Determine the [x, y] coordinate at the center of the cell enclosing the given text.  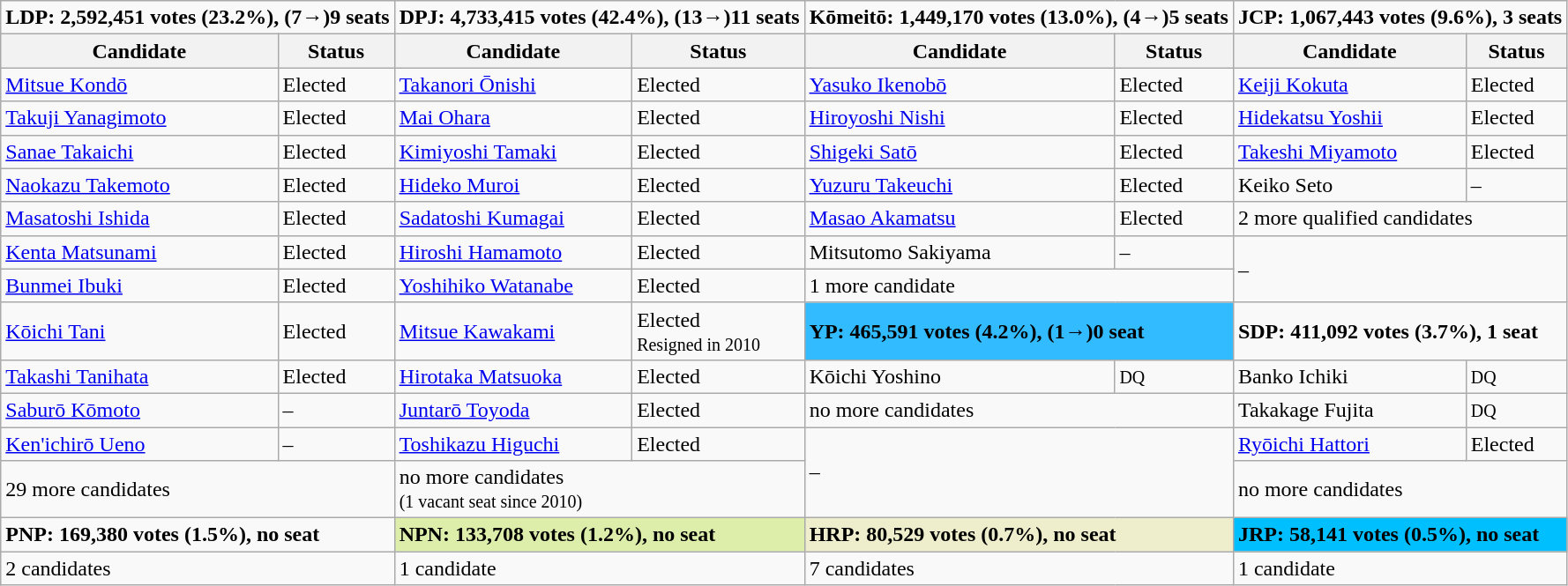
Hirotaka Matsuoka [513, 376]
Sadatoshi Kumagai [513, 219]
HRP: 80,529 votes (0.7%), no seat [1019, 535]
Ken'ichirō Ueno [139, 443]
Takakage Fujita [1349, 410]
Juntarō Toyoda [513, 410]
7 candidates [1019, 568]
Masatoshi Ishida [139, 219]
Kōichi Yoshino [959, 376]
Takanori Ōnishi [513, 85]
Banko Ichiki [1349, 376]
Mitsue Kawakami [513, 331]
Mitsue Kondō [139, 85]
1 more candidate [1019, 286]
Keiko Seto [1349, 185]
NPN: 133,708 votes (1.2%), no seat [600, 535]
Yasuko Ikenobō [959, 85]
Hidekatsu Yoshii [1349, 118]
Toshikazu Higuchi [513, 443]
JCP: 1,067,443 votes (9.6%), 3 seats [1400, 18]
Takashi Tanihata [139, 376]
ElectedResigned in 2010 [718, 331]
29 more candidates [198, 490]
2 more qualified candidates [1400, 219]
Mitsutomo Sakiyama [959, 252]
Naokazu Takemoto [139, 185]
Shigeki Satō [959, 152]
Takeshi Miyamoto [1349, 152]
JRP: 58,141 votes (0.5%), no seat [1400, 535]
YP: 465,591 votes (4.2%), (1→)0 seat [1019, 331]
Saburō Kōmoto [139, 410]
Takuji Yanagimoto [139, 118]
Hideko Muroi [513, 185]
LDP: 2,592,451 votes (23.2%), (7→)9 seats [198, 18]
no more candidates(1 vacant seat since 2010) [600, 490]
PNP: 169,380 votes (1.5%), no seat [198, 535]
Yuzuru Takeuchi [959, 185]
Masao Akamatsu [959, 219]
Kenta Matsunami [139, 252]
2 candidates [198, 568]
Sanae Takaichi [139, 152]
SDP: 411,092 votes (3.7%), 1 seat [1400, 331]
Hiroshi Hamamoto [513, 252]
Bunmei Ibuki [139, 286]
DPJ: 4,733,415 votes (42.4%), (13→)11 seats [600, 18]
Keiji Kokuta [1349, 85]
Kōmeitō: 1,449,170 votes (13.0%), (4→)5 seats [1019, 18]
Yoshihiko Watanabe [513, 286]
Mai Ohara [513, 118]
Kimiyoshi Tamaki [513, 152]
Kōichi Tani [139, 331]
Hiroyoshi Nishi [959, 118]
Ryōichi Hattori [1349, 443]
